Return [x, y] of the center of cell containing provided text 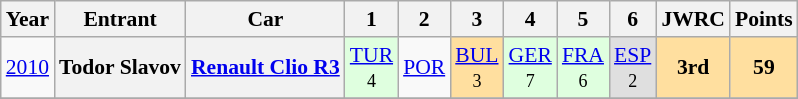
JWRC [693, 19]
3 [476, 19]
Year [28, 19]
59 [764, 68]
Renault Clio R3 [266, 68]
GER7 [530, 68]
1 [372, 19]
5 [583, 19]
Todor Slavov [120, 68]
BUL3 [476, 68]
Points [764, 19]
TUR4 [372, 68]
POR [424, 68]
ESP2 [632, 68]
3rd [693, 68]
2 [424, 19]
FRA6 [583, 68]
2010 [28, 68]
Car [266, 19]
4 [530, 19]
6 [632, 19]
Entrant [120, 19]
